Detect which cell encompasses the target text, then output its (X, Y) center coordinate. 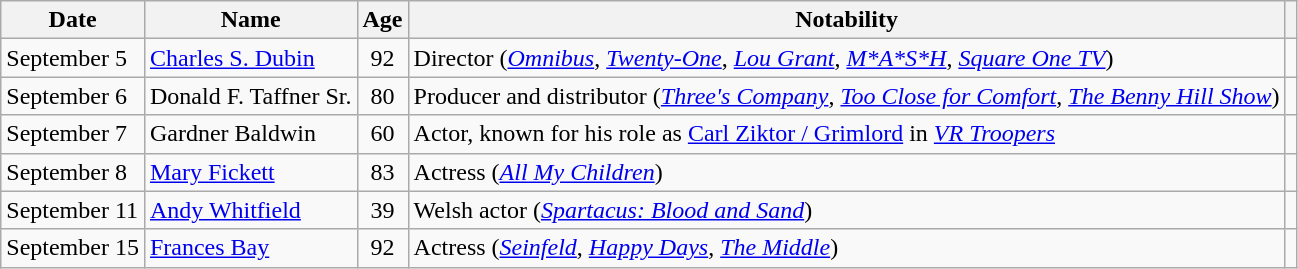
Actress (Seinfeld, Happy Days, The Middle) (846, 248)
September 15 (73, 248)
Director (Omnibus, Twenty-One, Lou Grant, M*A*S*H, Square One TV) (846, 58)
Notability (846, 20)
Welsh actor (Spartacus: Blood and Sand) (846, 210)
Actor, known for his role as Carl Ziktor / Grimlord in VR Troopers (846, 134)
Actress (All My Children) (846, 172)
83 (382, 172)
Andy Whitfield (250, 210)
September 6 (73, 96)
September 5 (73, 58)
Date (73, 20)
September 11 (73, 210)
Mary Fickett (250, 172)
Charles S. Dubin (250, 58)
Donald F. Taffner Sr. (250, 96)
60 (382, 134)
Producer and distributor (Three's Company, Too Close for Comfort, The Benny Hill Show) (846, 96)
39 (382, 210)
Gardner Baldwin (250, 134)
September 7 (73, 134)
Age (382, 20)
Name (250, 20)
September 8 (73, 172)
Frances Bay (250, 248)
80 (382, 96)
